Pinpoint the cell where the given text exists, returning its (X, Y) midpoint coordinate. 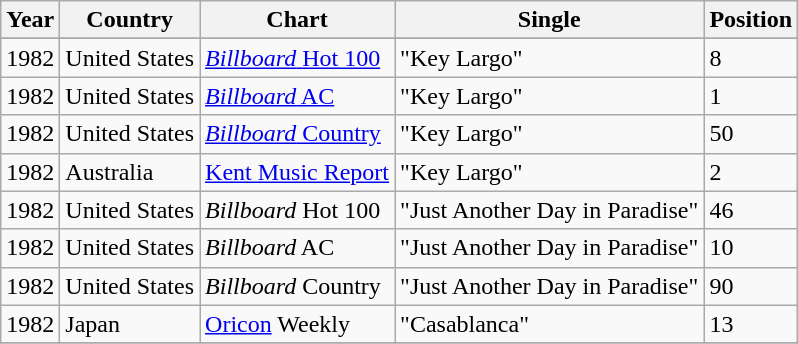
Position (751, 20)
8 (751, 58)
1 (751, 96)
10 (751, 248)
Single (550, 20)
13 (751, 324)
Japan (130, 324)
Country (130, 20)
2 (751, 172)
Chart (298, 20)
46 (751, 210)
90 (751, 286)
Kent Music Report (298, 172)
50 (751, 134)
Year (30, 20)
Oricon Weekly (298, 324)
"Casablanca" (550, 324)
Australia (130, 172)
